Find where the given text appears and provide that cell's center as [x, y] coordinate. 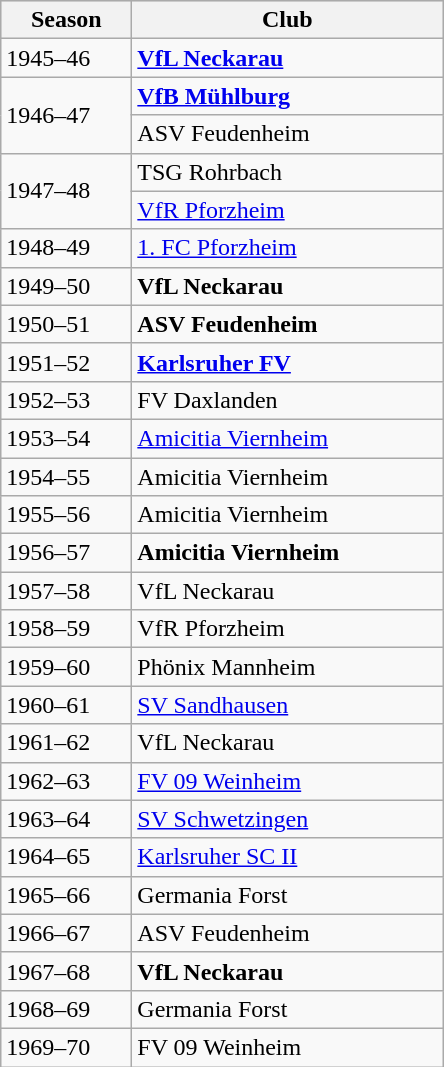
1969–70 [66, 1047]
SV Sandhausen [288, 705]
1953–54 [66, 438]
1952–53 [66, 400]
1945–46 [66, 58]
SV Schwetzingen [288, 819]
TSG Rohrbach [288, 172]
1954–55 [66, 477]
1960–61 [66, 705]
1950–51 [66, 324]
1957–58 [66, 591]
1961–62 [66, 743]
1949–50 [66, 286]
FV Daxlanden [288, 400]
1965–66 [66, 895]
1955–56 [66, 515]
1962–63 [66, 781]
1951–52 [66, 362]
1964–65 [66, 857]
1946–47 [66, 115]
1956–57 [66, 553]
1968–69 [66, 1009]
1963–64 [66, 819]
Phönix Mannheim [288, 667]
Karlsruher SC II [288, 857]
1. FC Pforzheim [288, 248]
Club [288, 20]
Karlsruher FV [288, 362]
1958–59 [66, 629]
1966–67 [66, 933]
VfB Mühlburg [288, 96]
1967–68 [66, 971]
1947–48 [66, 191]
1959–60 [66, 667]
1948–49 [66, 248]
Season [66, 20]
